Extract the (x, y) coordinate from the center of the cell holding the provided text.  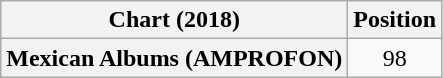
Position (395, 20)
Mexican Albums (AMPROFON) (174, 58)
98 (395, 58)
Chart (2018) (174, 20)
